Search for the cell housing the specified text and yield its (X, Y) center coordinate. 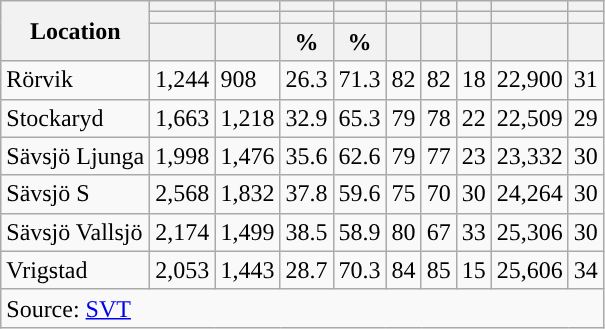
2,053 (182, 270)
59.6 (360, 194)
80 (404, 232)
34 (586, 270)
32.9 (306, 118)
70 (438, 194)
67 (438, 232)
71.3 (360, 80)
Sävsjö S (76, 194)
Sävsjö Ljunga (76, 156)
1,476 (248, 156)
2,568 (182, 194)
29 (586, 118)
23,332 (530, 156)
1,218 (248, 118)
1,663 (182, 118)
Rörvik (76, 80)
28.7 (306, 270)
23 (474, 156)
1,499 (248, 232)
84 (404, 270)
58.9 (360, 232)
Source: SVT (302, 308)
25,306 (530, 232)
77 (438, 156)
24,264 (530, 194)
78 (438, 118)
25,606 (530, 270)
1,998 (182, 156)
37.8 (306, 194)
Location (76, 31)
22 (474, 118)
Vrigstad (76, 270)
33 (474, 232)
31 (586, 80)
15 (474, 270)
1,832 (248, 194)
35.6 (306, 156)
22,900 (530, 80)
18 (474, 80)
38.5 (306, 232)
22,509 (530, 118)
1,244 (182, 80)
2,174 (182, 232)
62.6 (360, 156)
1,443 (248, 270)
65.3 (360, 118)
70.3 (360, 270)
75 (404, 194)
26.3 (306, 80)
Sävsjö Vallsjö (76, 232)
908 (248, 80)
Stockaryd (76, 118)
85 (438, 270)
